Identify which cell holds the provided text, then report its (X, Y) central coordinate. 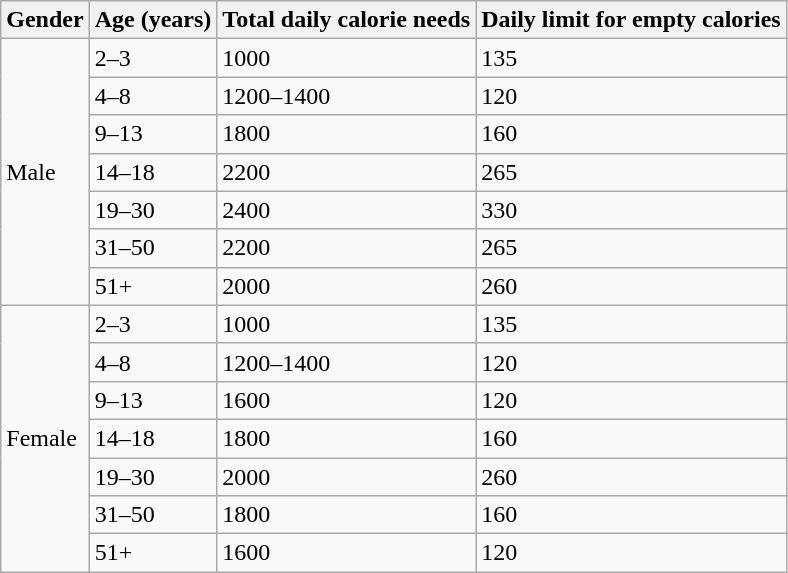
Daily limit for empty calories (632, 20)
Female (45, 438)
Male (45, 172)
Gender (45, 20)
Total daily calorie needs (346, 20)
Age (years) (153, 20)
2400 (346, 210)
330 (632, 210)
